Output the (X, Y) coordinate of the center of the cell containing the given text.  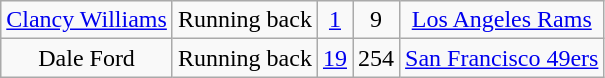
Clancy Williams (87, 20)
1 (334, 20)
254 (376, 58)
Dale Ford (87, 58)
San Francisco 49ers (502, 58)
Los Angeles Rams (502, 20)
19 (334, 58)
9 (376, 20)
